Output the (X, Y) coordinate of the center of the cell containing the given text.  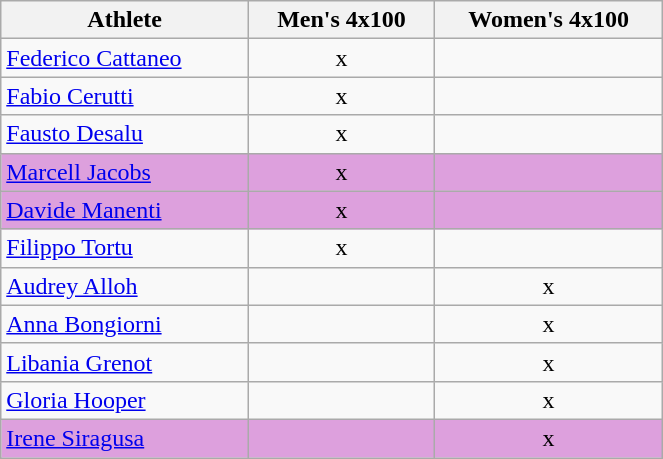
Men's 4x100 (342, 20)
Marcell Jacobs (125, 172)
Fausto Desalu (125, 134)
Athlete (125, 20)
Audrey Alloh (125, 286)
Anna Bongiorni (125, 324)
Gloria Hooper (125, 400)
Davide Manenti (125, 210)
Filippo Tortu (125, 248)
Federico Cattaneo (125, 58)
Irene Siragusa (125, 438)
Fabio Cerutti (125, 96)
Libania Grenot (125, 362)
Women's 4x100 (548, 20)
